Capture the cell that displays the provided text and extract its [X, Y] central coordinate. 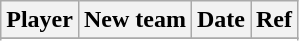
Date [220, 20]
New team [134, 20]
Ref [274, 20]
Player [40, 20]
